Search for the cell housing the specified text and yield its [x, y] center coordinate. 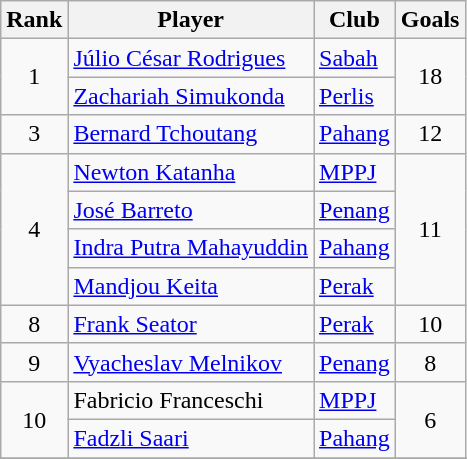
3 [34, 134]
4 [34, 229]
9 [34, 362]
6 [430, 419]
Fadzli Saari [191, 438]
1 [34, 77]
Club [355, 20]
Vyacheslav Melnikov [191, 362]
Mandjou Keita [191, 286]
Júlio César Rodrigues [191, 58]
Perlis [355, 96]
18 [430, 77]
Sabah [355, 58]
Goals [430, 20]
Zachariah Simukonda [191, 96]
Rank [34, 20]
Fabricio Franceschi [191, 400]
Indra Putra Mahayuddin [191, 248]
Newton Katanha [191, 172]
Bernard Tchoutang [191, 134]
Player [191, 20]
11 [430, 229]
Frank Seator [191, 324]
José Barreto [191, 210]
12 [430, 134]
